From the cell containing the given text, extract its center point as [x, y] coordinate. 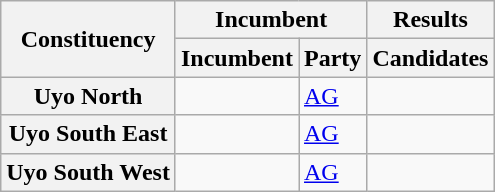
Uyo South East [88, 134]
Uyo South West [88, 172]
Constituency [88, 39]
Candidates [430, 58]
Results [430, 20]
Party [332, 58]
Uyo North [88, 96]
